Pinpoint the cell where the given text exists, returning its (X, Y) midpoint coordinate. 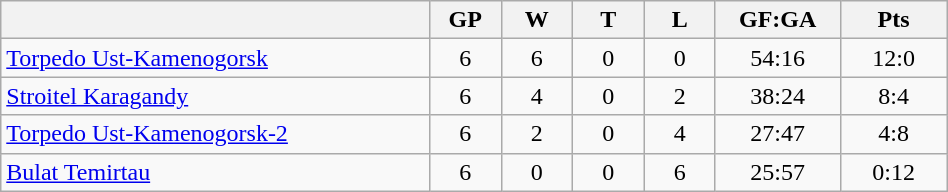
25:57 (778, 172)
12:0 (894, 58)
8:4 (894, 96)
Stroitel Karagandy (216, 96)
GP (466, 20)
0:12 (894, 172)
Torpedo Ust-Kamenogorsk-2 (216, 134)
L (680, 20)
W (536, 20)
38:24 (778, 96)
27:47 (778, 134)
GF:GA (778, 20)
Torpedo Ust-Kamenogorsk (216, 58)
54:16 (778, 58)
T (608, 20)
Pts (894, 20)
Bulat Temirtau (216, 172)
4:8 (894, 134)
